Find where the given text appears and provide that cell's center as [x, y] coordinate. 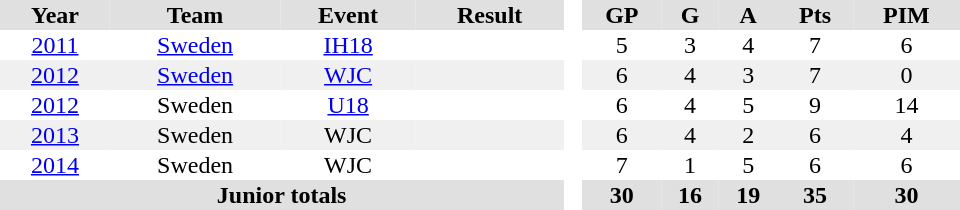
2014 [55, 165]
PIM [906, 15]
14 [906, 105]
G [690, 15]
IH18 [348, 45]
2013 [55, 135]
2011 [55, 45]
9 [814, 105]
16 [690, 195]
GP [622, 15]
35 [814, 195]
Junior totals [282, 195]
Event [348, 15]
0 [906, 75]
Pts [814, 15]
Result [490, 15]
2 [748, 135]
19 [748, 195]
A [748, 15]
1 [690, 165]
Team [195, 15]
U18 [348, 105]
Year [55, 15]
